For the text-containing cell, return its midpoint in [x, y] coordinate format. 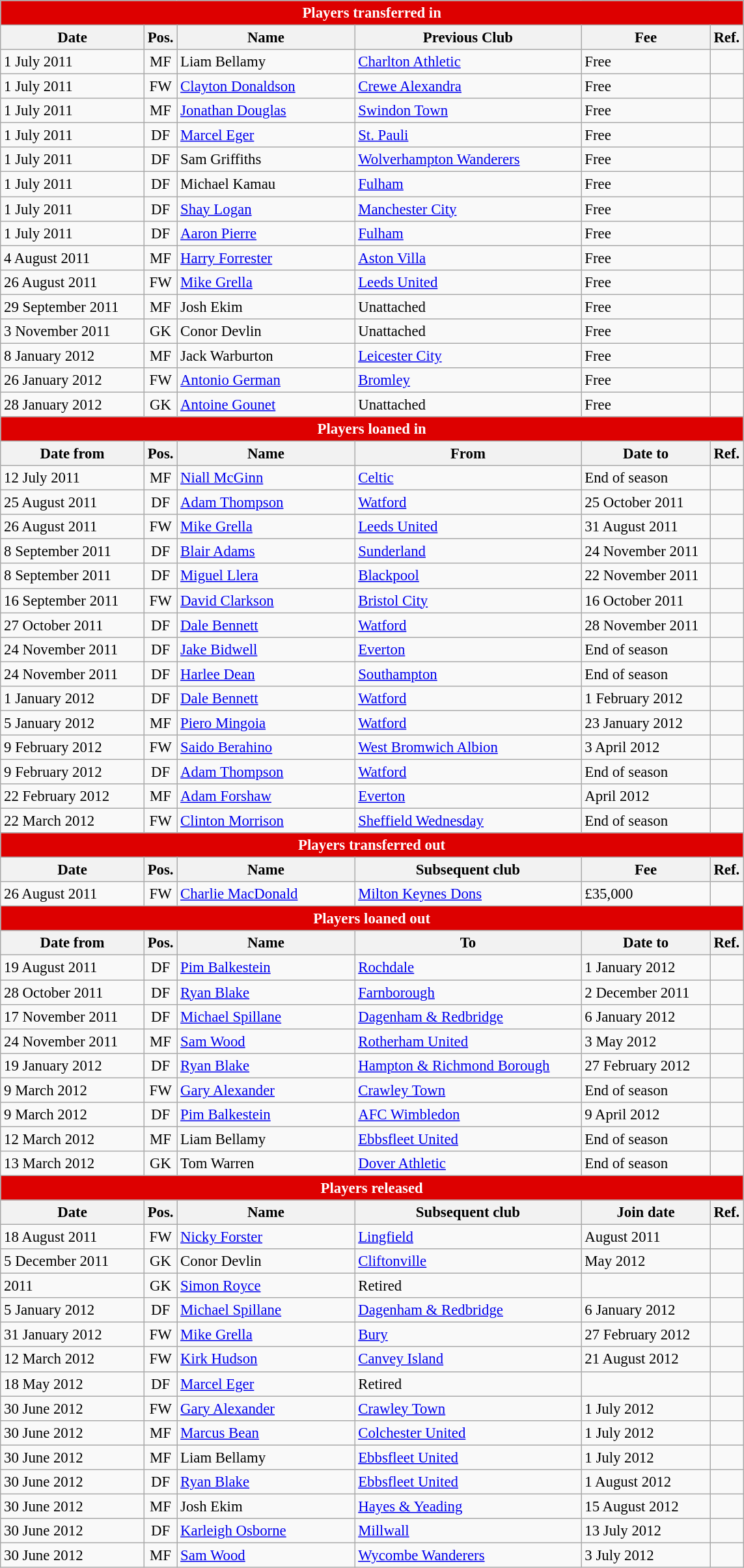
9 April 2012 [646, 1115]
22 March 2012 [73, 821]
Marcus Bean [266, 1433]
Jack Warburton [266, 356]
St. Pauli [468, 135]
Aston Villa [468, 258]
Dover Athletic [468, 1164]
Players released [372, 1188]
18 May 2012 [73, 1384]
4 August 2011 [73, 258]
Miguel Llera [266, 576]
Charlie MacDonald [266, 894]
Sam Griffiths [266, 160]
David Clarkson [266, 600]
25 August 2011 [73, 503]
Kirk Hudson [266, 1360]
Jake Bidwell [266, 649]
Clinton Morrison [266, 821]
Hampton & Richmond Borough [468, 1065]
13 July 2012 [646, 1531]
Colchester United [468, 1433]
Blair Adams [266, 552]
Charlton Athletic [468, 62]
Sheffield Wednesday [468, 821]
28 January 2012 [73, 404]
Adam Forshaw [266, 796]
Canvey Island [468, 1360]
Rotherham United [468, 1041]
Shay Logan [266, 209]
Blackpool [468, 576]
22 November 2011 [646, 576]
Sunderland [468, 552]
Bristol City [468, 600]
Simon Royce [266, 1286]
17 November 2011 [73, 1016]
Leicester City [468, 356]
Saido Berahino [266, 748]
Niall McGinn [266, 478]
Aaron Pierre [266, 233]
Wolverhampton Wanderers [468, 160]
28 October 2011 [73, 992]
27 October 2011 [73, 625]
Millwall [468, 1531]
May 2012 [646, 1261]
2 December 2011 [646, 992]
West Bromwich Albion [468, 748]
£35,000 [646, 894]
Southampton [468, 674]
Players loaned out [372, 919]
Hayes & Yeading [468, 1506]
23 January 2012 [646, 723]
Nicky Forster [266, 1237]
April 2012 [646, 796]
Previous Club [468, 38]
1 February 2012 [646, 699]
15 August 2012 [646, 1506]
28 November 2011 [646, 625]
16 October 2011 [646, 600]
Wycombe Wanderers [468, 1555]
AFC Wimbledon [468, 1115]
Swindon Town [468, 111]
Cliftonville [468, 1261]
From [468, 454]
Piero Mingoia [266, 723]
Rochdale [468, 968]
3 November 2011 [73, 331]
2011 [73, 1286]
25 October 2011 [646, 503]
Crewe Alexandra [468, 87]
26 January 2012 [73, 380]
3 July 2012 [646, 1555]
Antonio German [266, 380]
Jonathan Douglas [266, 111]
18 August 2011 [73, 1237]
5 December 2011 [73, 1261]
31 January 2012 [73, 1335]
8 January 2012 [73, 356]
To [468, 944]
Harry Forrester [266, 258]
19 January 2012 [73, 1065]
Clayton Donaldson [266, 87]
Bury [468, 1335]
Farnborough [468, 992]
Players loaned in [372, 429]
21 August 2012 [646, 1360]
31 August 2011 [646, 527]
3 May 2012 [646, 1041]
Milton Keynes Dons [468, 894]
Celtic [468, 478]
Players transferred out [372, 845]
August 2011 [646, 1237]
Harlee Dean [266, 674]
1 August 2012 [646, 1482]
Join date [646, 1212]
Tom Warren [266, 1164]
Bromley [468, 380]
Karleigh Osborne [266, 1531]
Antoine Gounet [266, 404]
19 August 2011 [73, 968]
29 September 2011 [73, 307]
13 March 2012 [73, 1164]
22 February 2012 [73, 796]
Michael Kamau [266, 184]
Players transferred in [372, 13]
Manchester City [468, 209]
16 September 2011 [73, 600]
Lingfield [468, 1237]
12 July 2011 [73, 478]
3 April 2012 [646, 748]
